Determine the (x, y) coordinate at the center of the cell enclosing the given text.  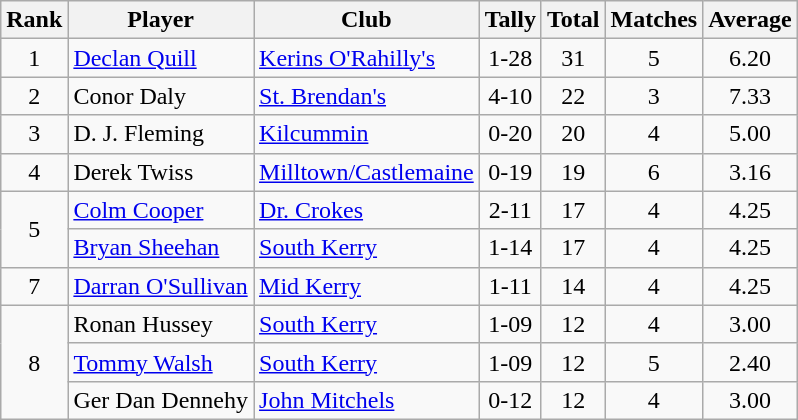
Conor Daly (161, 96)
Ger Dan Dennehy (161, 400)
Ronan Hussey (161, 324)
Club (367, 20)
1-11 (510, 286)
7 (34, 286)
1-14 (510, 248)
2.40 (750, 362)
7.33 (750, 96)
Declan Quill (161, 58)
Darran O'Sullivan (161, 286)
0-19 (510, 172)
31 (573, 58)
Kerins O'Rahilly's (367, 58)
Milltown/Castlemaine (367, 172)
0-12 (510, 400)
St. Brendan's (367, 96)
20 (573, 134)
0-20 (510, 134)
Player (161, 20)
22 (573, 96)
1-28 (510, 58)
Total (573, 20)
John Mitchels (367, 400)
4-10 (510, 96)
Average (750, 20)
Tommy Walsh (161, 362)
Derek Twiss (161, 172)
Bryan Sheehan (161, 248)
5.00 (750, 134)
6 (654, 172)
6.20 (750, 58)
Rank (34, 20)
D. J. Fleming (161, 134)
Matches (654, 20)
19 (573, 172)
Kilcummin (367, 134)
2 (34, 96)
1 (34, 58)
2-11 (510, 210)
Dr. Crokes (367, 210)
Tally (510, 20)
3.16 (750, 172)
14 (573, 286)
Mid Kerry (367, 286)
Colm Cooper (161, 210)
8 (34, 362)
